Locate the cell with the specified text and output its [X, Y] center coordinate. 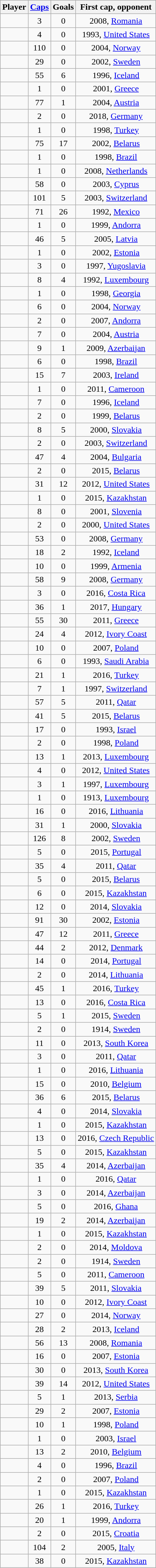
1913, Luxembourg [116, 797]
2017, Hungary [116, 607]
2003, Ireland [116, 375]
2013, Luxembourg [116, 757]
2003, Israel [116, 1438]
77 [39, 102]
2014, Moldova [116, 1247]
1997, Switzerland [116, 689]
104 [39, 1547]
110 [39, 48]
1997, Yugoslavia [116, 266]
2015, Croatia [116, 1534]
19 [39, 1220]
57 [39, 702]
2014, Lithuania [116, 975]
2005, Italy [116, 1547]
1996, Brazil [116, 1465]
1997, Luxembourg [116, 784]
101 [39, 198]
41 [39, 716]
2011, Slovakia [116, 1288]
2012, Denmark [116, 947]
71 [39, 212]
First cap, opponent [116, 7]
91 [39, 920]
1992, Mexico [116, 212]
Player [14, 7]
21 [39, 675]
2014, Norway [116, 1316]
27 [39, 1316]
2016, Qatar [116, 1179]
2001, Slovenia [116, 511]
2005, Latvia [116, 239]
2001, Greece [116, 89]
75 [39, 143]
20 [39, 1520]
Goals [63, 7]
2013, Iceland [116, 1329]
Caps [39, 7]
2013, Serbia [116, 1397]
1993, Israel [116, 729]
45 [39, 988]
1993, United States [116, 34]
2015, Portugal [116, 852]
2016, Czech Republic [116, 1138]
1999, Belarus [116, 416]
28 [39, 1329]
2004, Bulgaria [116, 457]
53 [39, 539]
38 [39, 1561]
11 [39, 1043]
2014, Portugal [116, 961]
44 [39, 947]
126 [39, 839]
56 [39, 1343]
2018, Germany [116, 116]
1998, Turkey [116, 130]
2016, Ghana [116, 1206]
2009, Azerbaijan [116, 348]
2003, Cyprus [116, 184]
2008, Netherlands [116, 171]
1992, Iceland [116, 552]
1992, Luxembourg [116, 280]
1993, Saudi Arabia [116, 661]
1999, Armenia [116, 566]
1998, Georgia [116, 293]
46 [39, 239]
2015, Sweden [116, 1015]
2000, United States [116, 525]
24 [39, 634]
18 [39, 552]
2007, Andorra [116, 320]
2002, Belarus [116, 143]
